Capture the cell that displays the provided text and extract its (x, y) central coordinate. 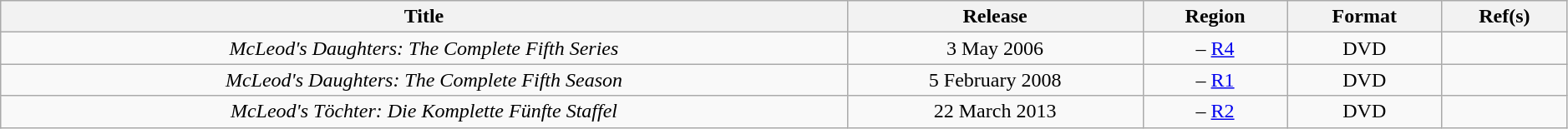
5 February 2008 (995, 80)
– R1 (1215, 80)
McLeod's Daughters: The Complete Fifth Series (424, 48)
McLeod's Töchter: Die Komplette Fünfte Staffel (424, 112)
22 March 2013 (995, 112)
Ref(s) (1504, 17)
Title (424, 17)
– R2 (1215, 112)
Region (1215, 17)
3 May 2006 (995, 48)
Release (995, 17)
– R4 (1215, 48)
McLeod's Daughters: The Complete Fifth Season (424, 80)
Format (1364, 17)
